Extract the [x, y] coordinate from the center of the cell holding the provided text.  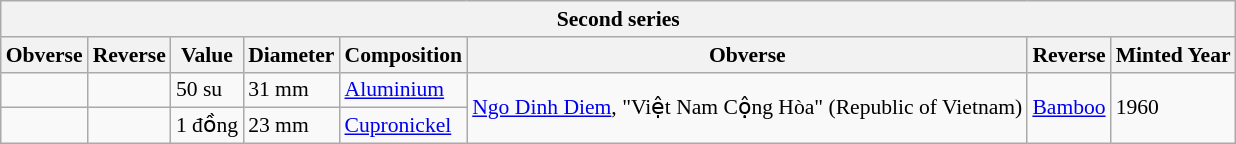
Minted Year [1174, 55]
31 mm [291, 90]
1 đồng [207, 126]
50 su [207, 90]
Cupronickel [403, 126]
1960 [1174, 108]
Ngo Dinh Diem, "Việt Nam Cộng Hòa" (Republic of Vietnam) [747, 108]
Second series [618, 19]
Composition [403, 55]
23 mm [291, 126]
Diameter [291, 55]
Aluminium [403, 90]
Value [207, 55]
Bamboo [1068, 108]
